Search for the cell housing the specified text and yield its [X, Y] center coordinate. 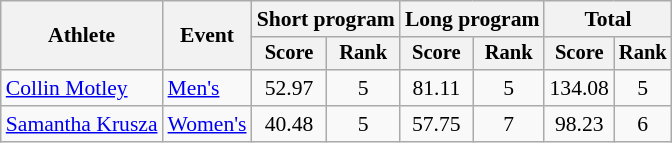
Total [608, 19]
81.11 [436, 88]
Women's [208, 124]
Men's [208, 88]
Long program [472, 19]
Short program [326, 19]
57.75 [436, 124]
40.48 [290, 124]
Athlete [82, 36]
Event [208, 36]
98.23 [578, 124]
52.97 [290, 88]
Collin Motley [82, 88]
134.08 [578, 88]
7 [509, 124]
Samantha Krusza [82, 124]
6 [643, 124]
